For the text-containing cell, return its midpoint in (x, y) coordinate format. 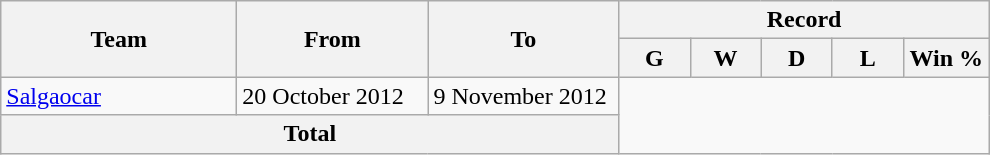
Total (310, 134)
G (654, 58)
L (868, 58)
Win % (946, 58)
20 October 2012 (332, 96)
W (726, 58)
Team (119, 39)
From (332, 39)
To (524, 39)
Record (804, 20)
Salgaocar (119, 96)
D (796, 58)
9 November 2012 (524, 96)
